Determine the (x, y) coordinate at the center of the cell enclosing the given text.  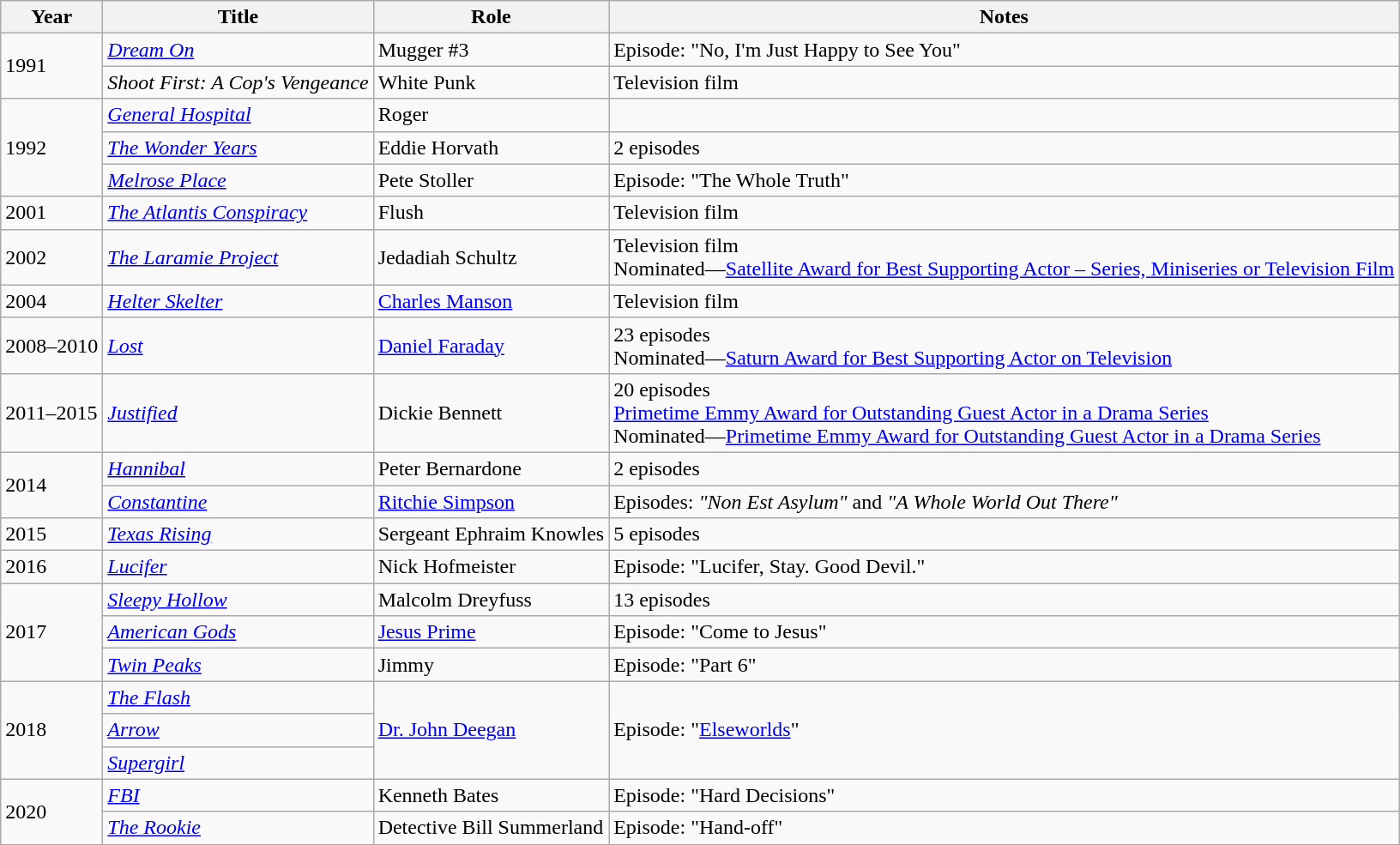
Episode: "Hand-off" (1004, 828)
Twin Peaks (238, 665)
The Flash (238, 697)
Mugger #3 (491, 50)
Melrose Place (238, 180)
Detective Bill Summerland (491, 828)
Roger (491, 115)
Malcolm Dreyfuss (491, 600)
Notes (1004, 17)
Television filmNominated—Satellite Award for Best Supporting Actor – Series, Miniseries or Television Film (1004, 257)
23 episodesNominated—Saturn Award for Best Supporting Actor on Television (1004, 345)
Episode: "Come to Jesus" (1004, 632)
2002 (51, 257)
Jedadiah Schultz (491, 257)
Flush (491, 213)
Dickie Bennett (491, 413)
Arrow (238, 730)
Role (491, 17)
Lucifer (238, 567)
13 episodes (1004, 600)
Sleepy Hollow (238, 600)
Texas Rising (238, 534)
Jimmy (491, 665)
2017 (51, 632)
Dream On (238, 50)
5 episodes (1004, 534)
Ritchie Simpson (491, 502)
Daniel Faraday (491, 345)
The Atlantis Conspiracy (238, 213)
2015 (51, 534)
2020 (51, 812)
Peter Bernardone (491, 468)
Year (51, 17)
2014 (51, 485)
Justified (238, 413)
Helter Skelter (238, 301)
1991 (51, 66)
Shoot First: A Cop's Vengeance (238, 82)
Episodes: "Non Est Asylum" and "A Whole World Out There" (1004, 502)
2011–2015 (51, 413)
Pete Stoller (491, 180)
Episode: "Hard Decisions" (1004, 795)
Episode: "Part 6" (1004, 665)
Episode: "Lucifer, Stay. Good Devil." (1004, 567)
2016 (51, 567)
Charles Manson (491, 301)
Lost (238, 345)
American Gods (238, 632)
Eddie Horvath (491, 148)
Episode: "The Whole Truth" (1004, 180)
The Laramie Project (238, 257)
Jesus Prime (491, 632)
Supergirl (238, 763)
Kenneth Bates (491, 795)
Title (238, 17)
Episode: "Elseworlds" (1004, 730)
The Wonder Years (238, 148)
Hannibal (238, 468)
White Punk (491, 82)
1992 (51, 148)
2001 (51, 213)
FBI (238, 795)
General Hospital (238, 115)
2018 (51, 730)
The Rookie (238, 828)
Episode: "No, I'm Just Happy to See You" (1004, 50)
Constantine (238, 502)
Sergeant Ephraim Knowles (491, 534)
2008–2010 (51, 345)
Nick Hofmeister (491, 567)
Dr. John Deegan (491, 730)
2004 (51, 301)
